Search for the cell housing the specified text and yield its (x, y) center coordinate. 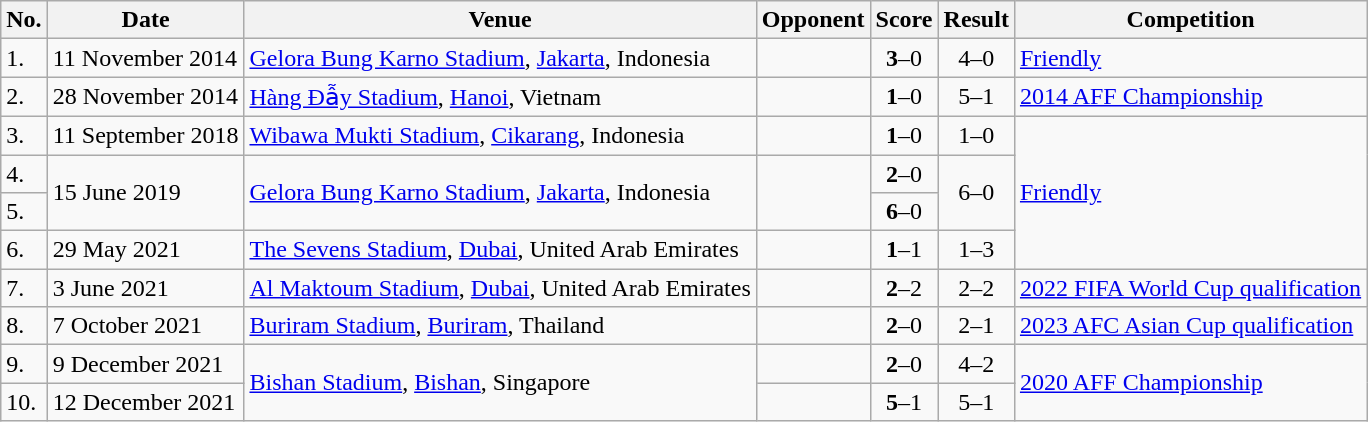
Bishan Stadium, Bishan, Singapore (500, 383)
Buriram Stadium, Buriram, Thailand (500, 326)
3 June 2021 (146, 288)
Date (146, 20)
Venue (500, 20)
1. (24, 58)
2020 AFF Championship (1190, 383)
2023 AFC Asian Cup qualification (1190, 326)
28 November 2014 (146, 97)
2014 AFF Championship (1190, 97)
4. (24, 173)
2. (24, 97)
11 November 2014 (146, 58)
Score (904, 20)
Al Maktoum Stadium, Dubai, United Arab Emirates (500, 288)
9 December 2021 (146, 364)
The Sevens Stadium, Dubai, United Arab Emirates (500, 250)
8. (24, 326)
9. (24, 364)
12 December 2021 (146, 402)
Hàng Đẫy Stadium, Hanoi, Vietnam (500, 97)
3–0 (904, 58)
Wibawa Mukti Stadium, Cikarang, Indonesia (500, 135)
4–2 (976, 364)
1–1 (904, 250)
Opponent (813, 20)
No. (24, 20)
3. (24, 135)
Result (976, 20)
7. (24, 288)
2–1 (976, 326)
4–0 (976, 58)
11 September 2018 (146, 135)
29 May 2021 (146, 250)
5. (24, 212)
6. (24, 250)
10. (24, 402)
Competition (1190, 20)
15 June 2019 (146, 192)
1–3 (976, 250)
2022 FIFA World Cup qualification (1190, 288)
7 October 2021 (146, 326)
